Pinpoint the cell where the given text exists, returning its [x, y] midpoint coordinate. 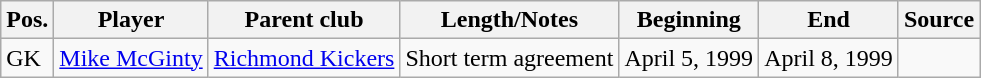
Player [131, 20]
Pos. [28, 20]
Source [938, 20]
April 8, 1999 [829, 58]
Parent club [304, 20]
Length/Notes [510, 20]
April 5, 1999 [689, 58]
End [829, 20]
Richmond Kickers [304, 58]
Mike McGinty [131, 58]
Beginning [689, 20]
Short term agreement [510, 58]
GK [28, 58]
